Pinpoint the cell where the given text exists, returning its [x, y] midpoint coordinate. 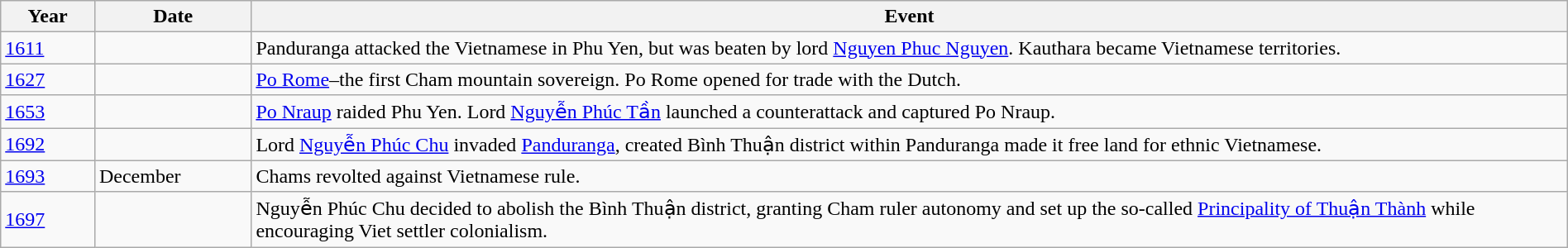
Lord Nguyễn Phúc Chu invaded Panduranga, created Bình Thuận district within Panduranga made it free land for ethnic Vietnamese. [910, 144]
1692 [48, 144]
1627 [48, 79]
Panduranga attacked the Vietnamese in Phu Yen, but was beaten by lord Nguyen Phuc Nguyen. Kauthara became Vietnamese territories. [910, 48]
Chams revolted against Vietnamese rule. [910, 176]
Po Rome–the first Cham mountain sovereign. Po Rome opened for trade with the Dutch. [910, 79]
1697 [48, 220]
1693 [48, 176]
Event [910, 17]
1611 [48, 48]
Year [48, 17]
1653 [48, 112]
Date [172, 17]
Po Nraup raided Phu Yen. Lord Nguyễn Phúc Tần launched a counterattack and captured Po Nraup. [910, 112]
December [172, 176]
